Search for the cell housing the specified text and yield its [x, y] center coordinate. 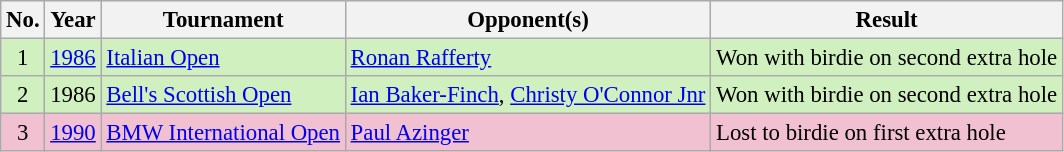
Italian Open [223, 58]
No. [23, 20]
BMW International Open [223, 133]
Ian Baker-Finch, Christy O'Connor Jnr [528, 95]
Lost to birdie on first extra hole [887, 133]
Year [73, 20]
1 [23, 58]
2 [23, 95]
Opponent(s) [528, 20]
Tournament [223, 20]
3 [23, 133]
Bell's Scottish Open [223, 95]
Ronan Rafferty [528, 58]
1990 [73, 133]
Result [887, 20]
Paul Azinger [528, 133]
